Return the [X, Y] coordinate for the center point of the cell that contains the specified text.  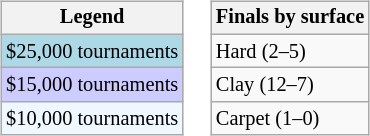
Finals by surface [290, 18]
$10,000 tournaments [92, 119]
Hard (2–5) [290, 51]
Clay (12–7) [290, 85]
$15,000 tournaments [92, 85]
$25,000 tournaments [92, 51]
Legend [92, 18]
Carpet (1–0) [290, 119]
